Detect which cell encompasses the target text, then output its [x, y] center coordinate. 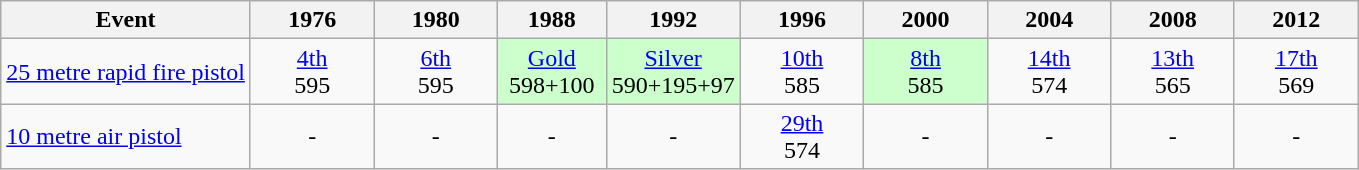
1996 [802, 20]
1988 [552, 20]
29th574 [802, 136]
6th595 [436, 72]
1980 [436, 20]
Silver590+195+97 [673, 72]
14th574 [1049, 72]
1976 [312, 20]
4th595 [312, 72]
2008 [1173, 20]
10 metre air pistol [126, 136]
13th565 [1173, 72]
2012 [1296, 20]
10th585 [802, 72]
17th569 [1296, 72]
8th585 [926, 72]
2004 [1049, 20]
Event [126, 20]
Gold598+100 [552, 72]
2000 [926, 20]
25 metre rapid fire pistol [126, 72]
1992 [673, 20]
